Locate the cell with the specified text and output its [x, y] center coordinate. 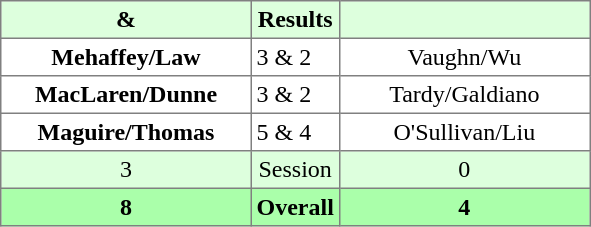
Mehaffey/Law [126, 57]
5 & 4 [295, 132]
Results [295, 20]
4 [464, 207]
Overall [295, 207]
8 [126, 207]
Vaughn/Wu [464, 57]
3 [126, 170]
MacLaren/Dunne [126, 95]
Tardy/Galdiano [464, 95]
O'Sullivan/Liu [464, 132]
& [126, 20]
Session [295, 170]
Maguire/Thomas [126, 132]
0 [464, 170]
